Locate the cell with the specified text and output its (x, y) center coordinate. 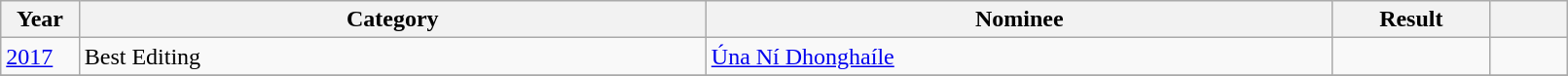
Úna Ní Dhonghaíle (1019, 57)
Result (1411, 19)
2017 (40, 57)
Nominee (1019, 19)
Category (392, 19)
Year (40, 19)
Best Editing (392, 57)
